Identify which cell holds the provided text, then report its (X, Y) central coordinate. 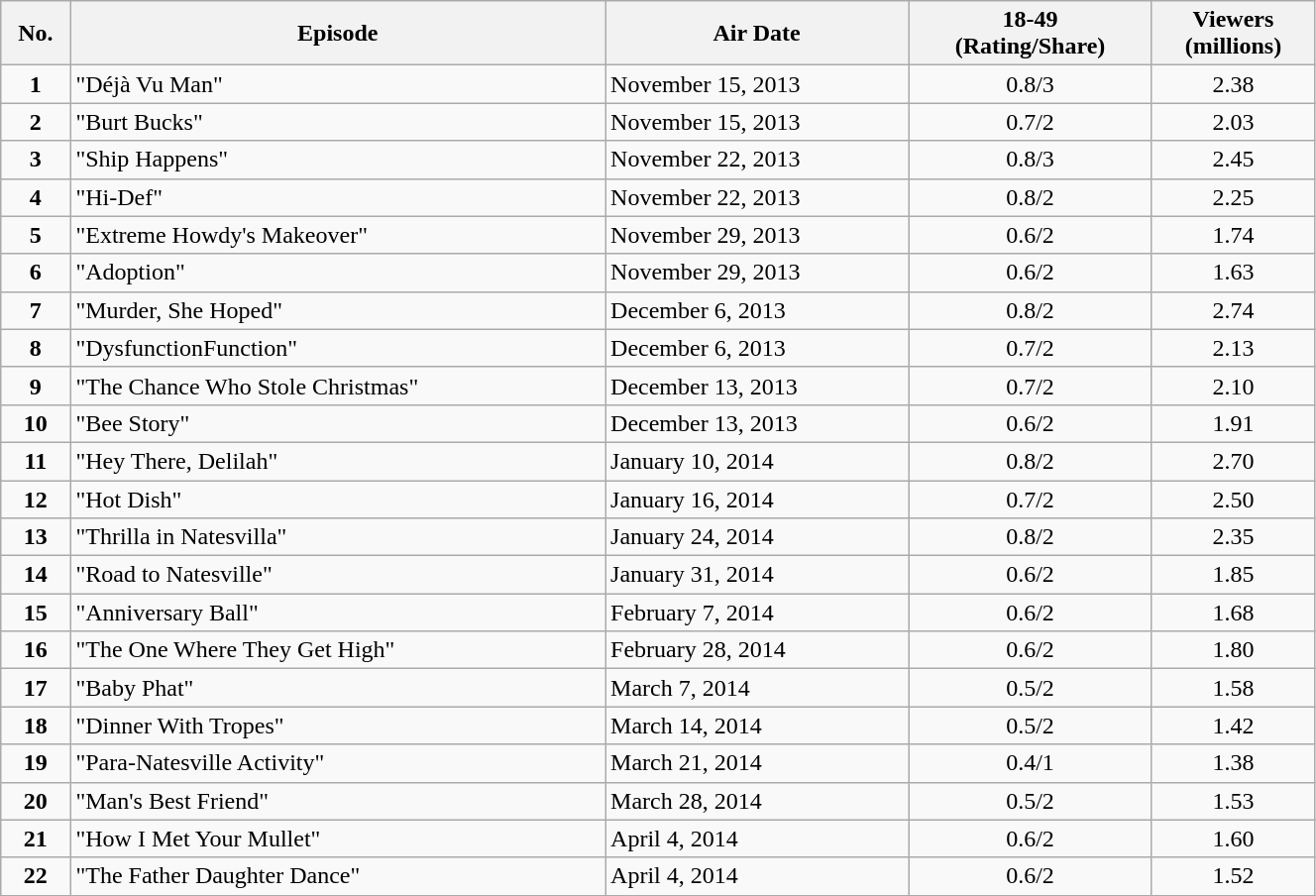
7 (36, 310)
Episode (338, 34)
"Adoption" (338, 273)
March 14, 2014 (757, 726)
1.91 (1233, 423)
2.74 (1233, 310)
"Murder, She Hoped" (338, 310)
"Baby Phat" (338, 688)
"Anniversary Ball" (338, 613)
2 (36, 122)
January 10, 2014 (757, 461)
2.35 (1233, 537)
14 (36, 575)
18 (36, 726)
13 (36, 537)
18-49(Rating/Share) (1031, 34)
"Hi-Def" (338, 197)
2.45 (1233, 160)
February 7, 2014 (757, 613)
"The Chance Who Stole Christmas" (338, 386)
"The One Where They Get High" (338, 650)
"Hey There, Delilah" (338, 461)
"The Father Daughter Dance" (338, 876)
"Para-Natesville Activity" (338, 763)
2.50 (1233, 499)
"Ship Happens" (338, 160)
"Hot Dish" (338, 499)
8 (36, 348)
"Man's Best Friend" (338, 801)
No. (36, 34)
1.68 (1233, 613)
"Thrilla in Natesvilla" (338, 537)
January 24, 2014 (757, 537)
1.42 (1233, 726)
"How I Met Your Mullet" (338, 839)
2.25 (1233, 197)
"Bee Story" (338, 423)
January 16, 2014 (757, 499)
1 (36, 84)
2.13 (1233, 348)
16 (36, 650)
0.4/1 (1031, 763)
17 (36, 688)
1.53 (1233, 801)
2.03 (1233, 122)
1.38 (1233, 763)
March 7, 2014 (757, 688)
"Road to Natesville" (338, 575)
"Dinner With Tropes" (338, 726)
1.74 (1233, 235)
1.85 (1233, 575)
1.52 (1233, 876)
Viewers(millions) (1233, 34)
2.70 (1233, 461)
20 (36, 801)
1.63 (1233, 273)
10 (36, 423)
22 (36, 876)
9 (36, 386)
"Déjà Vu Man" (338, 84)
5 (36, 235)
January 31, 2014 (757, 575)
March 28, 2014 (757, 801)
19 (36, 763)
21 (36, 839)
March 21, 2014 (757, 763)
"Burt Bucks" (338, 122)
1.60 (1233, 839)
6 (36, 273)
February 28, 2014 (757, 650)
15 (36, 613)
2.38 (1233, 84)
3 (36, 160)
1.80 (1233, 650)
4 (36, 197)
Air Date (757, 34)
2.10 (1233, 386)
12 (36, 499)
"Extreme Howdy's Makeover" (338, 235)
11 (36, 461)
"DysfunctionFunction" (338, 348)
1.58 (1233, 688)
